Capture the cell that displays the provided text and extract its [X, Y] central coordinate. 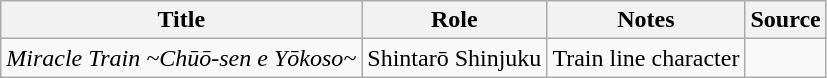
Train line character [646, 58]
Role [454, 20]
Source [786, 20]
Miracle Train ~Chūō-sen e Yōkoso~ [182, 58]
Shintarō Shinjuku [454, 58]
Notes [646, 20]
Title [182, 20]
